Capture the cell that displays the provided text and extract its [X, Y] central coordinate. 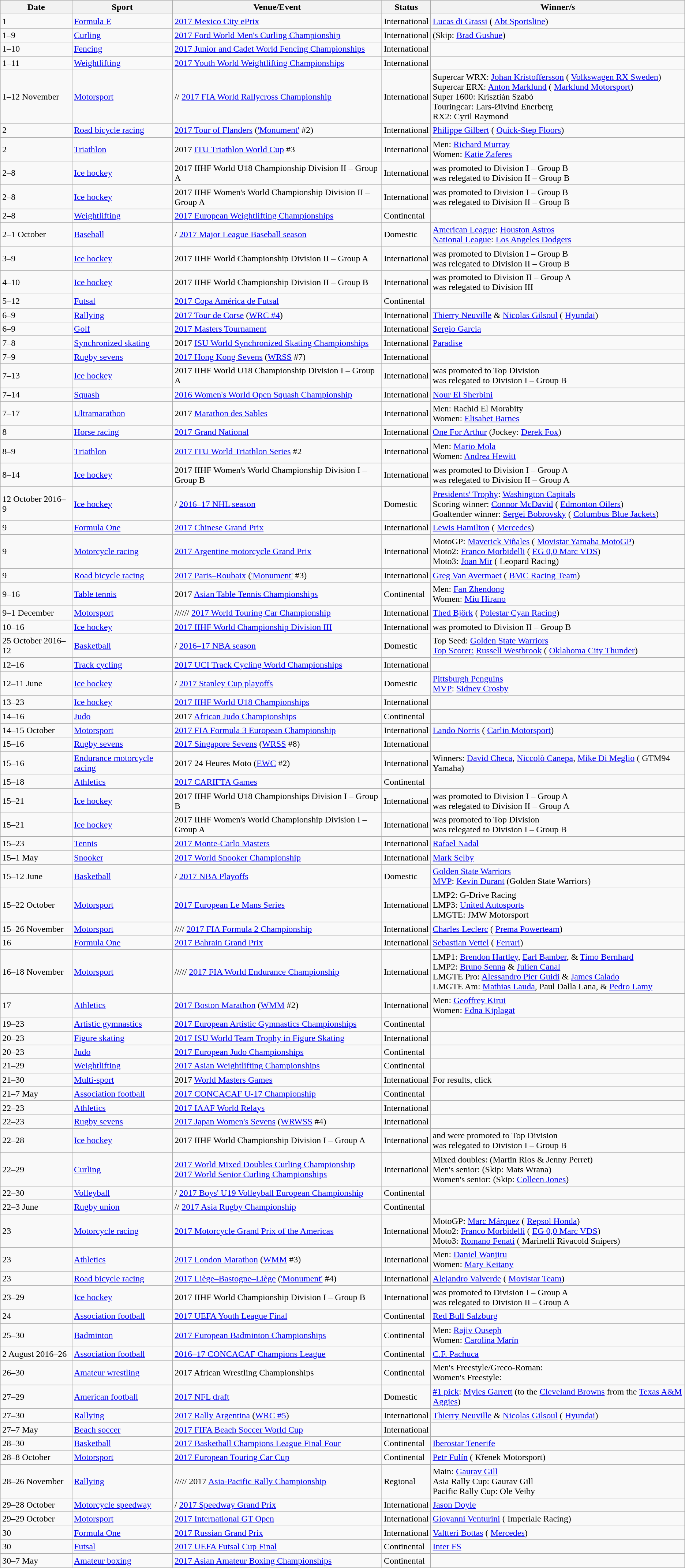
2017 Junior and Cadet World Fencing Championships [277, 49]
Greg Van Avermaet ( BMC Racing Team) [558, 575]
Lucas di Grassi ( Abt Sportsline) [558, 21]
12–11 June [36, 684]
Beach soccer [122, 1429]
2017 Ford World Men's Curling Championship [277, 35]
Figure skating [122, 1038]
2016–17 CONCACAF Champions League [277, 1354]
Winner/s [558, 7]
Fencing [122, 49]
1–10 [36, 49]
2017 IIHF World Championship Division I – Group A [277, 1140]
Winners: David Checa, Niccolò Canepa, Mike Di Meglio ( GTM94 Yamaha) [558, 763]
2017 European Touring Car Cup [277, 1457]
2017 Paris–Roubaix ('Monument' #3) [277, 575]
14–15 October [36, 730]
Men: Geoffrey KiruiWomen: Edna Kiplagat [558, 1005]
2017 Asian Weightlifting Championships [277, 1066]
2017 UEFA Futsal Cup Final [277, 1547]
3–9 [36, 258]
15–22 October [36, 905]
2017 Tour of Flanders ('Monument' #2) [277, 130]
5–12 [36, 301]
Rafael Nadal [558, 843]
2017 IAAF World Relays [277, 1108]
Amateur boxing [122, 1561]
Amateur wrestling [122, 1373]
Squash [122, 395]
12 October 2016–9 [36, 504]
23–29 [36, 1297]
Sport [122, 7]
Mixed doubles: (Martin Rios & Jenny Perret)Men's senior: (Skip: Mats Wrana)Women's senior: (Skip: Colleen Jones) [558, 1169]
Artistic gymnastics [122, 1024]
/ 2017 NBA Playoffs [277, 876]
9–1 December [36, 613]
2017 Rally Argentina (WRC #5) [277, 1415]
Horse racing [122, 432]
25 October 2016–12 [36, 646]
2017 Russian Grand Prix [277, 1533]
Men's Freestyle/Greco-Roman: Women's Freestyle: [558, 1373]
10–16 [36, 627]
2017 London Marathon (WMM #3) [277, 1260]
2017 FIFA Beach Soccer World Cup [277, 1429]
Mark Selby [558, 858]
29–28 October [36, 1505]
Tennis [122, 843]
#1 pick: Myles Garrett (to the Cleveland Browns from the Texas A&M Aggies) [558, 1397]
2017 Japan Women's Sevens (WRWSS #4) [277, 1121]
Endurance motorcycle racing [122, 763]
21–30 [36, 1080]
Rugby union [122, 1207]
2017 Grand National [277, 432]
2017 Monte-Carlo Masters [277, 843]
Synchronized skating [122, 343]
7–13 [36, 376]
2017 ISU World Team Trophy in Figure Skating [277, 1038]
29–29 October [36, 1519]
2017 UEFA Youth League Final [277, 1316]
Volleyball [122, 1193]
8–9 [36, 451]
LMP2: G-Drive RacingLMP3: United AutosportsLMGTE: JMW Motorsport [558, 905]
27–7 May [36, 1429]
22–3 June [36, 1207]
Lewis Hamilton ( Mercedes) [558, 527]
22–29 [36, 1169]
1–11 [36, 63]
2017 Boston Marathon (WMM #2) [277, 1005]
19–23 [36, 1024]
was promoted to Division II – Group A was relegated to Division III [558, 283]
Sergio García [558, 329]
4–10 [36, 283]
2017 Hong Kong Sevens (WRSS #7) [277, 357]
7–14 [36, 395]
Venue/Event [277, 7]
/ 2016–17 NBA season [277, 646]
Presidents' Trophy: Washington CapitalsScoring winner: Connor McDavid ( Edmonton Oilers)Goaltender winner: Sergei Bobrovsky ( Columbus Blue Jackets) [558, 504]
2017 Singapore Sevens (WRSS #8) [277, 744]
Thed Björk ( Polestar Cyan Racing) [558, 613]
Paradise [558, 343]
2017 Asian Amateur Boxing Championships [277, 1561]
Men: Richard MurrayWomen: Katie Zaferes [558, 149]
2017 Marathon des Sables [277, 414]
2017 Motorcycle Grand Prix of the Americas [277, 1231]
Regional [406, 1481]
2017 IIHF World U18 Championships Division I – Group B [277, 801]
14–16 [36, 716]
2017 IIHF World Championship Division II – Group A [277, 258]
2 August 2016–26 [36, 1354]
Golf [122, 329]
Jason Doyle [558, 1505]
2017 Argentine motorcycle Grand Prix [277, 551]
///// 2017 Asia-Pacific Rally Championship [277, 1481]
2017 European Artistic Gymnastics Championships [277, 1024]
Ultramarathon [122, 414]
2017 IIHF World Championship Division I – Group B [277, 1297]
/ 2017 Major League Baseball season [277, 234]
Main: Gaurav GillAsia Rally Cup: Gaurav GillPacific Rally Cup: Ole Veiby [558, 1481]
22–30 [36, 1193]
Formula E [122, 21]
Date [36, 7]
21–7 May [36, 1094]
2017 ITU World Triathlon Series #2 [277, 451]
2017 CARIFTA Games [277, 782]
2017 Masters Tournament [277, 329]
2017 European Le Mans Series [277, 905]
15–18 [36, 782]
7–9 [36, 357]
2017 International GT Open [277, 1519]
16 [36, 943]
2017 IIHF Women's World Championship Division I – Group A [277, 824]
MotoGP: Marc Márquez ( Repsol Honda)Moto2: Franco Morbidelli ( EG 0,0 Marc VDS) Moto3: Romano Fenati ( Marinelli Rivacold Snipers) [558, 1231]
2017 ISU World Synchronized Skating Championships [277, 343]
28–26 November [36, 1481]
Baseball [122, 234]
2017 Tour de Corse (WRC #4) [277, 315]
2017 European Judo Championships [277, 1052]
Multi-sport [122, 1080]
2017 NFL draft [277, 1397]
28–8 October [36, 1457]
2017 Youth World Weightlifting Championships [277, 63]
2017 IIHF Women's World Championship Division I – Group B [277, 475]
Track cycling [122, 665]
For results, click [558, 1080]
2017 Asian Table Tennis Championships [277, 594]
Sebastian Vettel ( Ferrari) [558, 943]
Badminton [122, 1335]
1–12 November [36, 97]
8–14 [36, 475]
15–12 June [36, 876]
Men: Fan ZhendongWomen: Miu Hirano [558, 594]
Nour El Sherbini [558, 395]
7–8 [36, 343]
15–1 May [36, 858]
Inter FS [558, 1547]
2017 Copa América de Futsal [277, 301]
24 [36, 1316]
Golden State WarriorsMVP: Kevin Durant (Golden State Warriors) [558, 876]
27–30 [36, 1415]
2017 Basketball Champions League Final Four [277, 1443]
Philippe Gilbert ( Quick-Step Floors) [558, 130]
12–16 [36, 665]
2017 24 Heures Moto (EWC #2) [277, 763]
9–16 [36, 594]
was promoted to Division II – Group B [558, 627]
2017 IIHF World Championship Division II – Group B [277, 283]
(Skip: Brad Gushue) [558, 35]
2017 World Masters Games [277, 1080]
/ 2017 Boys' U19 Volleyball European Championship [277, 1193]
and were promoted to Top Division was relegated to Division I – Group B [558, 1140]
// 2017 Asia Rugby Championship [277, 1207]
30–7 May [36, 1561]
/ 2017 Speedway Grand Prix [277, 1505]
2017 IIHF Women's World Championship Division II – Group A [277, 197]
2016 Women's World Open Squash Championship [277, 395]
Men: Mario MolaWomen: Andrea Hewitt [558, 451]
Men: Rachid El Morabity Women: Elisabet Barnes [558, 414]
Charles Leclerc ( Prema Powerteam) [558, 929]
2017 African Judo Championships [277, 716]
2017 IIHF World U18 Championships [277, 702]
2017 IIHF World U18 Championship Division II – Group A [277, 173]
2017 ITU Triathlon World Cup #3 [277, 149]
13–23 [36, 702]
15–23 [36, 843]
2017 FIA Formula 3 European Championship [277, 730]
2017 European Weightlifting Championships [277, 216]
Lando Norris ( Carlin Motorsport) [558, 730]
2–1 October [36, 234]
MotoGP: Maverick Viñales ( Movistar Yamaha MotoGP)Moto2: Franco Morbidelli ( EG 0,0 Marc VDS)Moto3: Joan Mir ( Leopard Racing) [558, 551]
2017 World Snooker Championship [277, 858]
2017 African Wrestling Championships [277, 1373]
2017 World Mixed Doubles Curling Championship 2017 World Senior Curling Championships [277, 1169]
2017 Liège–Bastogne–Liège ('Monument' #4) [277, 1278]
Alejandro Valverde ( Movistar Team) [558, 1278]
2017 CONCACAF U-17 Championship [277, 1094]
2017 European Badminton Championships [277, 1335]
//// 2017 FIA Formula 2 Championship [277, 929]
2017 Chinese Grand Prix [277, 527]
Table tennis [122, 594]
Top Seed: Golden State WarriorsTop Scorer: Russell Westbrook ( Oklahoma City Thunder) [558, 646]
26–30 [36, 1373]
21–29 [36, 1066]
// 2017 FIA World Rallycross Championship [277, 97]
Men: Daniel WanjiruWomen: Mary Keitany [558, 1260]
2017 IIHF World Championship Division III [277, 627]
1–9 [36, 35]
Snooker [122, 858]
2017 IIHF World U18 Championship Division I – Group A [277, 376]
Status [406, 7]
Giovanni Venturini ( Imperiale Racing) [558, 1519]
Petr Fulín ( Křenek Motorsport) [558, 1457]
28–30 [36, 1443]
27–29 [36, 1397]
17 [36, 1005]
2017 UCI Track Cycling World Championships [277, 665]
7–17 [36, 414]
C.F. Pachuca [558, 1354]
8 [36, 432]
25–30 [36, 1335]
Valtteri Bottas ( Mercedes) [558, 1533]
2017 Mexico City ePrix [277, 21]
Red Bull Salzburg [558, 1316]
One For Arthur (Jockey: Derek Fox) [558, 432]
16–18 November [36, 971]
Motorcycle speedway [122, 1505]
/ 2016–17 NHL season [277, 504]
1 [36, 21]
American football [122, 1397]
/ 2017 Stanley Cup playoffs [277, 684]
Men: Rajiv OusephWomen: Carolina Marín [558, 1335]
Pittsburgh PenguinsMVP: Sidney Crosby [558, 684]
Iberostar Tenerife [558, 1443]
15–26 November [36, 929]
22–28 [36, 1140]
American League: Houston AstrosNational League: Los Angeles Dodgers [558, 234]
///// 2017 FIA World Endurance Championship [277, 971]
2017 Bahrain Grand Prix [277, 943]
////// 2017 World Touring Car Championship [277, 613]
